Identify which cell holds the provided text, then report its [X, Y] central coordinate. 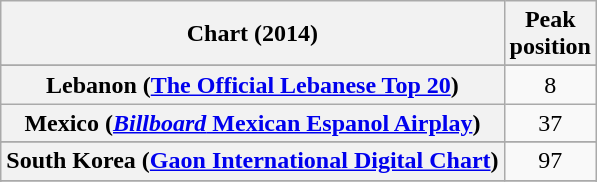
97 [550, 161]
37 [550, 123]
Chart (2014) [252, 34]
8 [550, 85]
Peakposition [550, 34]
Lebanon (The Official Lebanese Top 20) [252, 85]
South Korea (Gaon International Digital Chart) [252, 161]
Mexico (Billboard Mexican Espanol Airplay) [252, 123]
